Identify which cell holds the provided text, then report its (X, Y) central coordinate. 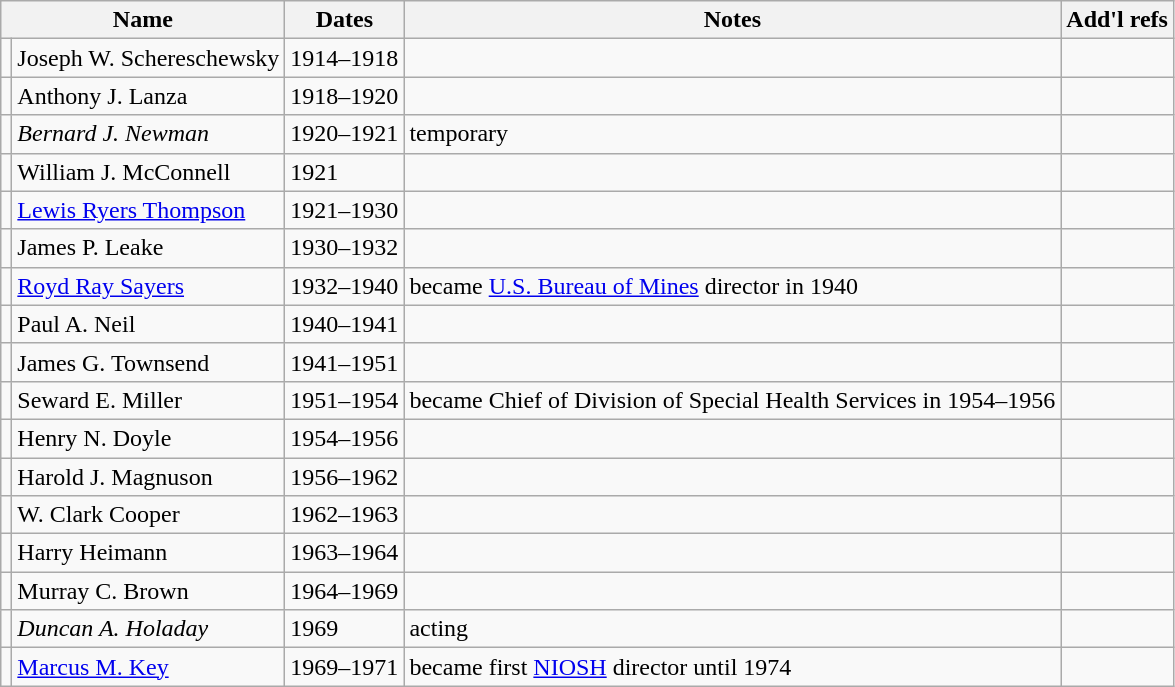
1969–1971 (344, 667)
1969 (344, 629)
William J. McConnell (148, 172)
1962–1963 (344, 515)
Paul A. Neil (148, 324)
Lewis Ryers Thompson (148, 210)
1951–1954 (344, 400)
W. Clark Cooper (148, 515)
Harry Heimann (148, 553)
1930–1932 (344, 248)
1940–1941 (344, 324)
1918–1920 (344, 96)
acting (732, 629)
Name (143, 20)
Duncan A. Holaday (148, 629)
James P. Leake (148, 248)
1941–1951 (344, 362)
Dates (344, 20)
Bernard J. Newman (148, 134)
became U.S. Bureau of Mines director in 1940 (732, 286)
Henry N. Doyle (148, 438)
Add'l refs (1118, 20)
Seward E. Miller (148, 400)
1921 (344, 172)
Notes (732, 20)
1963–1964 (344, 553)
1921–1930 (344, 210)
James G. Townsend (148, 362)
became first NIOSH director until 1974 (732, 667)
Anthony J. Lanza (148, 96)
1956–1962 (344, 477)
1920–1921 (344, 134)
temporary (732, 134)
Harold J. Magnuson (148, 477)
Royd Ray Sayers (148, 286)
1964–1969 (344, 591)
1954–1956 (344, 438)
1932–1940 (344, 286)
became Chief of Division of Special Health Services in 1954–1956 (732, 400)
Murray C. Brown (148, 591)
Marcus M. Key (148, 667)
Joseph W. Schereschewsky (148, 58)
1914–1918 (344, 58)
